Determine the (x, y) coordinate at the center of the cell enclosing the given text.  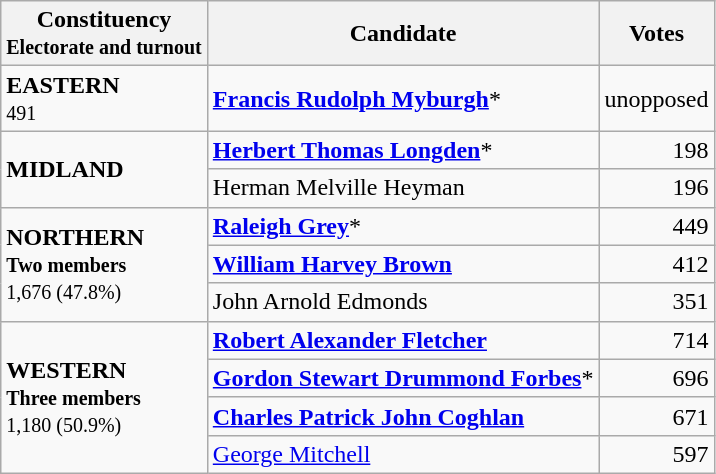
unopposed (656, 98)
John Arnold Edmonds (403, 302)
196 (656, 188)
449 (656, 226)
Raleigh Grey* (403, 226)
William Harvey Brown (403, 264)
MIDLAND (104, 169)
Gordon Stewart Drummond Forbes* (403, 378)
Candidate (403, 34)
351 (656, 302)
Herman Melville Heyman (403, 188)
Charles Patrick John Coghlan (403, 416)
671 (656, 416)
WESTERNThree members1,180 (50.9%) (104, 397)
EASTERN491 (104, 98)
198 (656, 150)
George Mitchell (403, 454)
Votes (656, 34)
Herbert Thomas Longden* (403, 150)
597 (656, 454)
714 (656, 340)
412 (656, 264)
NORTHERNTwo members1,676 (47.8%) (104, 264)
Francis Rudolph Myburgh* (403, 98)
696 (656, 378)
ConstituencyElectorate and turnout (104, 34)
Robert Alexander Fletcher (403, 340)
